From the cell containing the given text, extract its center point as [X, Y] coordinate. 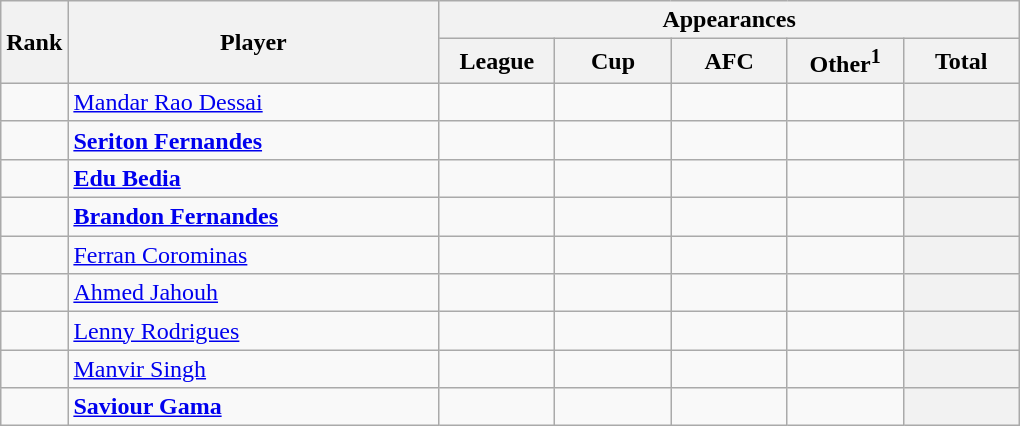
Cup [613, 62]
Edu Bedia [254, 178]
Appearances [729, 20]
Ferran Corominas [254, 255]
Total [961, 62]
Lenny Rodrigues [254, 331]
Manvir Singh [254, 369]
Seriton Fernandes [254, 140]
Player [254, 42]
League [497, 62]
Saviour Gama [254, 407]
Rank [34, 42]
Ahmed Jahouh [254, 293]
Mandar Rao Dessai [254, 102]
AFC [729, 62]
Brandon Fernandes [254, 217]
Other1 [845, 62]
